Search for the cell housing the specified text and yield its [X, Y] center coordinate. 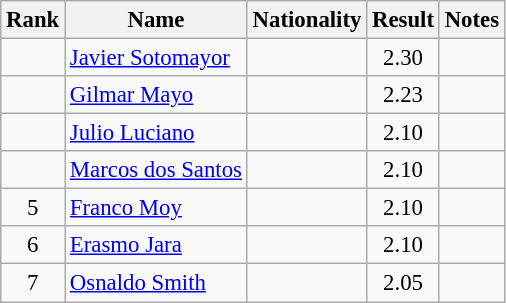
Julio Luciano [156, 133]
Rank [33, 20]
Osnaldo Smith [156, 283]
Franco Moy [156, 208]
Javier Sotomayor [156, 58]
5 [33, 208]
Nationality [306, 20]
Marcos dos Santos [156, 170]
2.30 [404, 58]
7 [33, 283]
Result [404, 20]
Notes [472, 20]
2.05 [404, 283]
Name [156, 20]
Gilmar Mayo [156, 95]
2.23 [404, 95]
Erasmo Jara [156, 245]
6 [33, 245]
